Return [X, Y] of the center of cell containing provided text 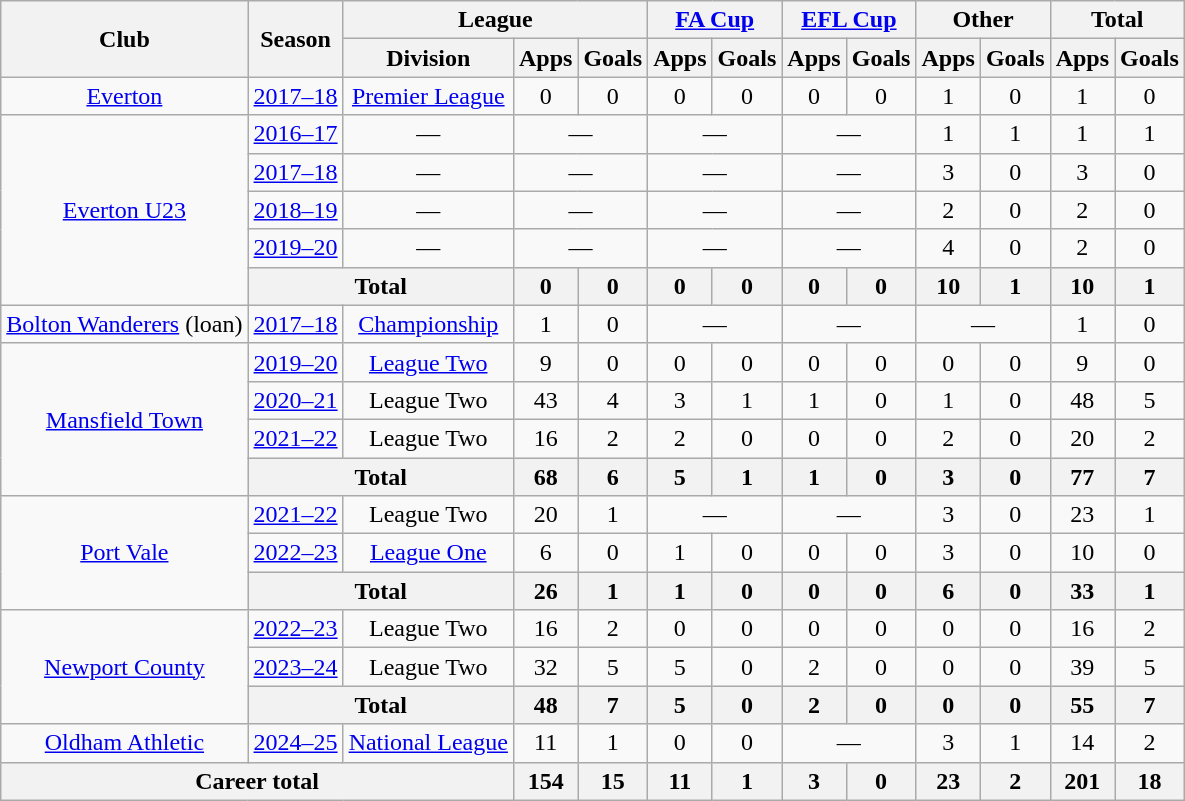
FA Cup [715, 20]
Season [296, 39]
Everton U23 [124, 210]
Club [124, 39]
77 [1082, 477]
Everton [124, 96]
154 [545, 781]
League [495, 20]
201 [1082, 781]
32 [545, 667]
EFL Cup [849, 20]
Mansfield Town [124, 419]
2023–24 [296, 667]
Newport County [124, 667]
68 [545, 477]
18 [1150, 781]
Division [428, 58]
39 [1082, 667]
Oldham Athletic [124, 743]
43 [545, 400]
2020–21 [296, 400]
15 [613, 781]
2018–19 [296, 210]
33 [1082, 591]
2024–25 [296, 743]
Bolton Wanderers (loan) [124, 324]
Premier League [428, 96]
Career total [258, 781]
National League [428, 743]
Port Vale [124, 553]
Championship [428, 324]
14 [1082, 743]
Other [983, 20]
League One [428, 553]
55 [1082, 705]
2016–17 [296, 134]
26 [545, 591]
